Extract the [X, Y] coordinate from the center of the cell holding the provided text.  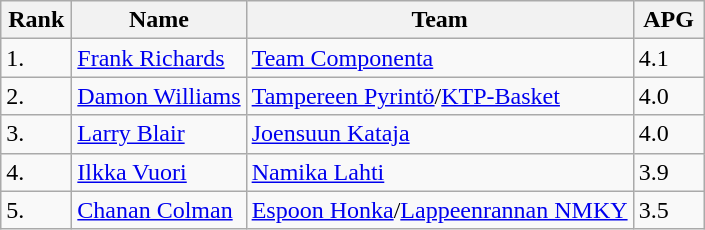
Espoon Honka/Lappeenrannan NMKY [440, 210]
3. [36, 134]
Chanan Colman [159, 210]
1. [36, 58]
4. [36, 172]
4.1 [668, 58]
3.5 [668, 210]
Frank Richards [159, 58]
3.9 [668, 172]
5. [36, 210]
Name [159, 20]
Larry Blair [159, 134]
Team Componenta [440, 58]
Team [440, 20]
Namika Lahti [440, 172]
Joensuun Kataja [440, 134]
2. [36, 96]
Tampereen Pyrintö/KTP-Basket [440, 96]
APG [668, 20]
Ilkka Vuori [159, 172]
Rank [36, 20]
Damon Williams [159, 96]
